Provide the [x, y] coordinate of the cell's center where the given text is located.  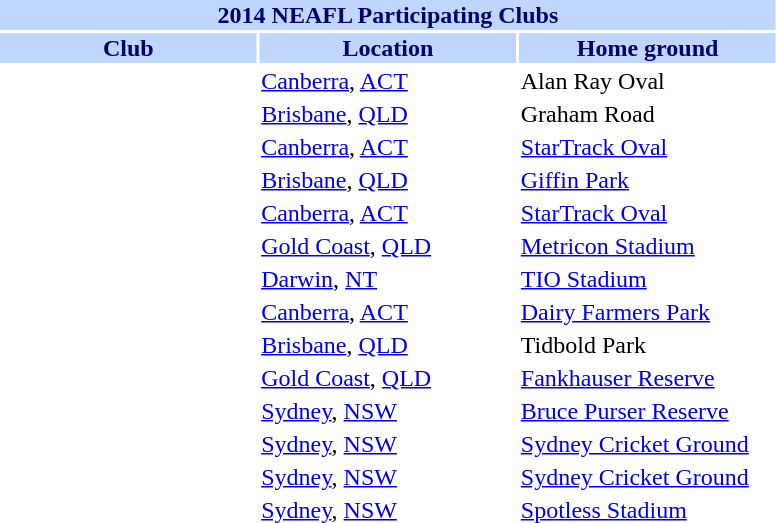
Tidbold Park [648, 345]
TIO Stadium [648, 279]
Giffin Park [648, 180]
Dairy Farmers Park [648, 312]
Metricon Stadium [648, 246]
Darwin, NT [388, 279]
2014 NEAFL Participating Clubs [388, 15]
Bruce Purser Reserve [648, 411]
Graham Road [648, 114]
Fankhauser Reserve [648, 378]
Club [128, 48]
Alan Ray Oval [648, 81]
Home ground [648, 48]
Location [388, 48]
